From the cell containing the given text, extract its center point as [X, Y] coordinate. 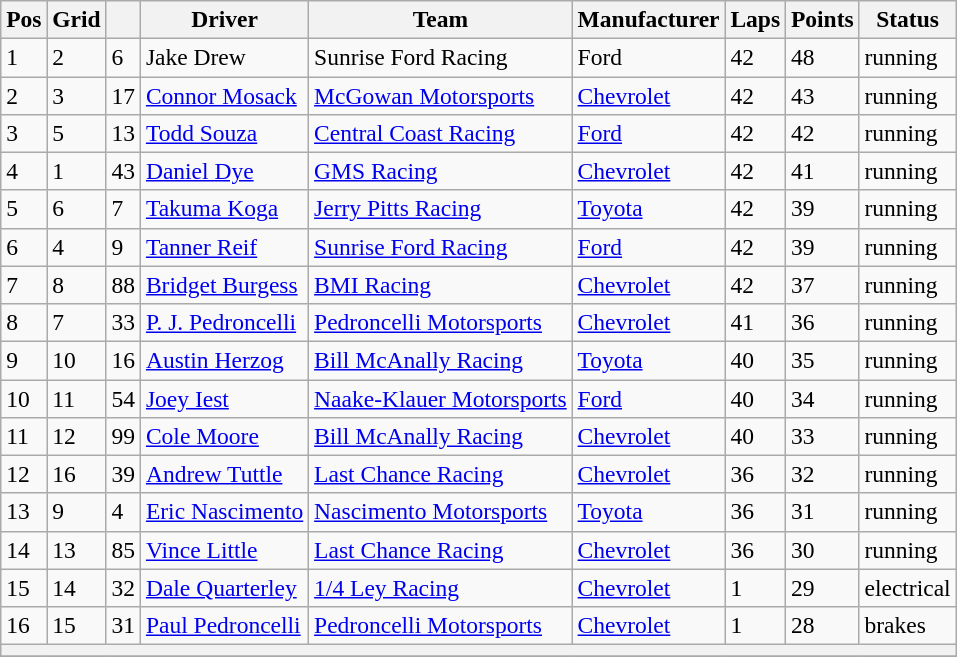
McGowan Motorsports [441, 95]
Pos [24, 19]
Jerry Pitts Racing [441, 209]
34 [822, 398]
BMI Racing [441, 285]
GMS Racing [441, 171]
Driver [224, 19]
Austin Herzog [224, 360]
17 [123, 95]
P. J. Pedroncelli [224, 322]
Joey Iest [224, 398]
37 [822, 285]
Eric Nascimento [224, 512]
Points [822, 19]
Paul Pedroncelli [224, 625]
Takuma Koga [224, 209]
Jake Drew [224, 57]
85 [123, 550]
Cole Moore [224, 436]
1/4 Ley Racing [441, 588]
Central Coast Racing [441, 133]
Team [441, 19]
Daniel Dye [224, 171]
Todd Souza [224, 133]
Tanner Reif [224, 247]
29 [822, 588]
48 [822, 57]
Status [908, 19]
35 [822, 360]
Naake-Klauer Motorsports [441, 398]
Nascimento Motorsports [441, 512]
28 [822, 625]
Grid [76, 19]
electrical [908, 588]
Andrew Tuttle [224, 474]
brakes [908, 625]
Laps [756, 19]
88 [123, 285]
99 [123, 436]
Connor Mosack [224, 95]
Manufacturer [648, 19]
Vince Little [224, 550]
30 [822, 550]
54 [123, 398]
Dale Quarterley [224, 588]
Bridget Burgess [224, 285]
